Pinpoint the cell where the given text exists, returning its (x, y) midpoint coordinate. 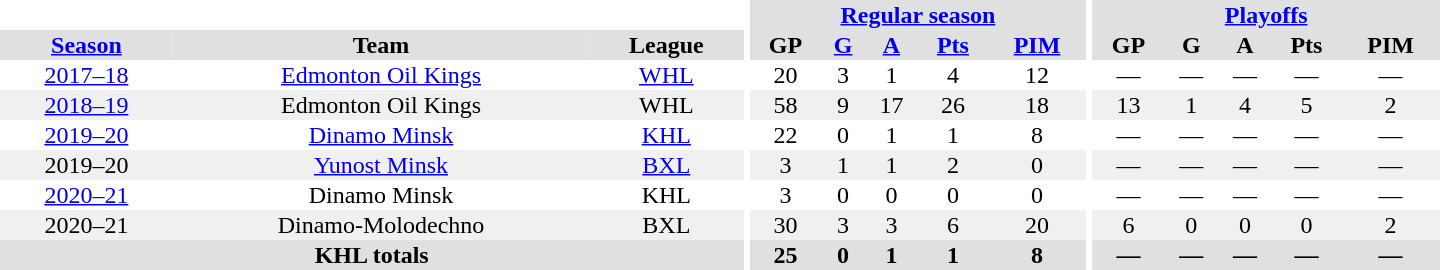
58 (785, 105)
Dinamo-Molodechno (381, 225)
2018–19 (86, 105)
Playoffs (1266, 15)
KHL totals (372, 255)
17 (892, 105)
Regular season (918, 15)
Yunost Minsk (381, 165)
2017–18 (86, 75)
League (666, 45)
9 (844, 105)
22 (785, 135)
26 (952, 105)
13 (1128, 105)
30 (785, 225)
Season (86, 45)
Team (381, 45)
18 (1038, 105)
5 (1306, 105)
12 (1038, 75)
25 (785, 255)
